Locate the cell with the specified text and output its (x, y) center coordinate. 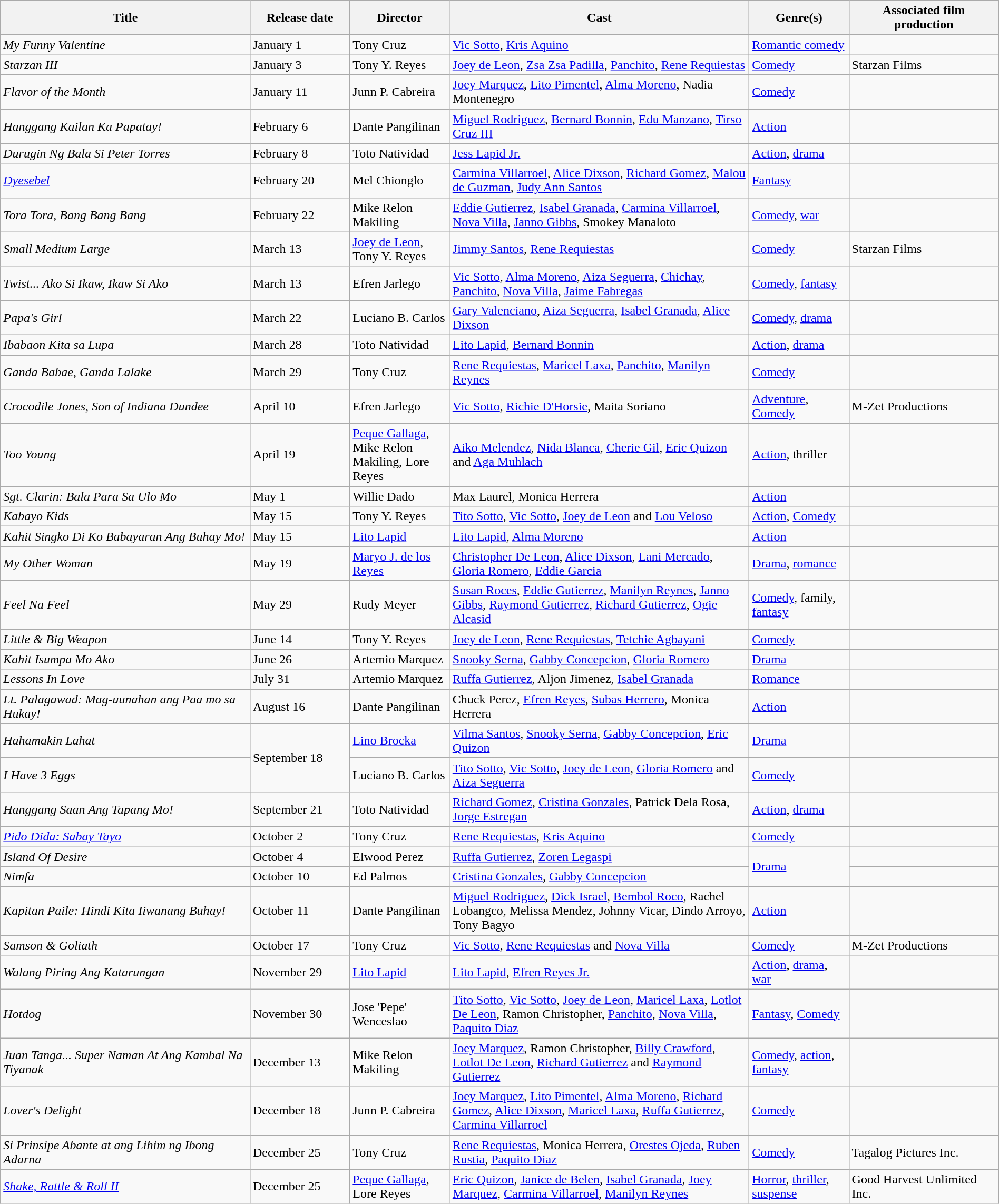
Jess Lapid Jr. (599, 153)
Chuck Perez, Efren Reyes, Subas Herrero, Monica Herrera (599, 706)
October 10 (299, 877)
Feel Na Feel (125, 605)
Romance (799, 679)
Shake, Rattle & Roll II (125, 1187)
Elwood Perez (399, 856)
March 29 (299, 372)
Rene Requiestas, Monica Herrera, Orestes Ojeda, Ruben Rustia, Paquito Diaz (599, 1152)
May 19 (299, 564)
Comedy, fantasy (799, 283)
February 20 (299, 180)
Joey de Leon, Zsa Zsa Padilla, Panchito, Rene Requiestas (599, 65)
Christopher De Leon, Alice Dixson, Lani Mercado, Gloria Romero, Eddie Garcia (599, 564)
Walang Piring Ang Katarungan (125, 973)
Cast (599, 18)
December 13 (299, 1062)
Jose 'Pepe' Wenceslao (399, 1014)
May 29 (299, 605)
Rene Requiestas, Maricel Laxa, Panchito, Manilyn Reynes (599, 372)
February 8 (299, 153)
Juan Tanga... Super Naman At Ang Kambal Na Tiyanak (125, 1062)
Lover's Delight (125, 1111)
Lito Lapid, Efren Reyes Jr. (599, 973)
Samson & Goliath (125, 945)
Dyesebel (125, 180)
Joey de Leon, Tony Y. Reyes (399, 249)
Director (399, 18)
Vic Sotto, Rene Requiestas and Nova Villa (599, 945)
Maryo J. de los Reyes (399, 564)
Hanggang Kailan Ka Papatay! (125, 126)
Peque Gallaga, Lore Reyes (399, 1187)
Miguel Rodriguez, Bernard Bonnin, Edu Manzano, Tirso Cruz III (599, 126)
March 28 (299, 345)
Twist... Ako Si Ikaw, Ikaw Si Ako (125, 283)
Too Young (125, 455)
Snooky Serna, Gabby Concepcion, Gloria Romero (599, 659)
Island Of Desire (125, 856)
January 1 (299, 45)
Hahamakin Lahat (125, 741)
My Other Woman (125, 564)
July 31 (299, 679)
Kabayo Kids (125, 516)
Mel Chionglo (399, 180)
February 6 (299, 126)
January 3 (299, 65)
Aiko Melendez, Nida Blanca, Cherie Gil, Eric Quizon and Aga Muhlach (599, 455)
Small Medium Large (125, 249)
Eric Quizon, Janice de Belen, Isabel Granada, Joey Marquez, Carmina Villarroel, Manilyn Reynes (599, 1187)
Comedy, war (799, 215)
Kahit Singko Di Ko Babayaran Ang Buhay Mo! (125, 536)
Title (125, 18)
Tito Sotto, Vic Sotto, Joey de Leon and Lou Veloso (599, 516)
October 4 (299, 856)
Durugin Ng Bala Si Peter Torres (125, 153)
Flavor of the Month (125, 92)
Rudy Meyer (399, 605)
Jimmy Santos, Rene Requiestas (599, 249)
April 10 (299, 407)
June 14 (299, 639)
Comedy, action, fantasy (799, 1062)
Peque Gallaga, Mike Relon Makiling, Lore Reyes (399, 455)
April 19 (299, 455)
Willie Dado (399, 496)
Good Harvest Unlimited Inc. (924, 1187)
November 29 (299, 973)
Carmina Villarroel, Alice Dixson, Richard Gomez, Malou de Guzman, Judy Ann Santos (599, 180)
Ibabaon Kita sa Lupa (125, 345)
January 11 (299, 92)
Tito Sotto, Vic Sotto, Joey de Leon, Gloria Romero and Aiza Seguerra (599, 775)
November 30 (299, 1014)
March 22 (299, 317)
Lino Brocka (399, 741)
Kahit Isumpa Mo Ako (125, 659)
Gary Valenciano, Aiza Seguerra, Isabel Granada, Alice Dixson (599, 317)
Nimfa (125, 877)
Vic Sotto, Alma Moreno, Aiza Seguerra, Chichay, Panchito, Nova Villa, Jaime Fabregas (599, 283)
August 16 (299, 706)
Horror, thriller, suspense (799, 1187)
Vilma Santos, Snooky Serna, Gabby Concepcion, Eric Quizon (599, 741)
Genre(s) (799, 18)
Joey Marquez, Ramon Christopher, Billy Crawford, Lotlot De Leon, Richard Gutierrez and Raymond Gutierrez (599, 1062)
Lito Lapid, Alma Moreno (599, 536)
Comedy, family, fantasy (799, 605)
Ed Palmos (399, 877)
Eddie Gutierrez, Isabel Granada, Carmina Villarroel, Nova Villa, Janno Gibbs, Smokey Manaloto (599, 215)
May 1 (299, 496)
October 17 (299, 945)
Lessons In Love (125, 679)
Ruffa Gutierrez, Aljon Jimenez, Isabel Granada (599, 679)
Drama, romance (799, 564)
October 2 (299, 836)
September 18 (299, 758)
Hanggang Saan Ang Tapang Mo! (125, 809)
Release date (299, 18)
Joey de Leon, Rene Requiestas, Tetchie Agbayani (599, 639)
Papa's Girl (125, 317)
Tito Sotto, Vic Sotto, Joey de Leon, Maricel Laxa, Lotlot De Leon, Ramon Christopher, Panchito, Nova Villa, Paquito Diaz (599, 1014)
Vic Sotto, Richie D'Horsie, Maita Soriano (599, 407)
Action, drama, war (799, 973)
Vic Sotto, Kris Aquino (599, 45)
Tora Tora, Bang Bang Bang (125, 215)
Hotdog (125, 1014)
Kapitan Paile: Hindi Kita Iiwanang Buhay! (125, 911)
Fantasy (799, 180)
Tagalog Pictures Inc. (924, 1152)
Romantic comedy (799, 45)
Little & Big Weapon (125, 639)
Sgt. Clarin: Bala Para Sa Ulo Mo (125, 496)
Lt. Palagawad: Mag-uunahan ang Paa mo sa Hukay! (125, 706)
My Funny Valentine (125, 45)
September 21 (299, 809)
Rene Requiestas, Kris Aquino (599, 836)
Starzan III (125, 65)
Si Prinsipe Abante at ang Lihim ng Ibong Adarna (125, 1152)
Joey Marquez, Lito Pimentel, Alma Moreno, Richard Gomez, Alice Dixson, Maricel Laxa, Ruffa Gutierrez, Carmina Villarroel (599, 1111)
Cristina Gonzales, Gabby Concepcion (599, 877)
Miguel Rodriguez, Dick Israel, Bembol Roco, Rachel Lobangco, Melissa Mendez, Johnny Vicar, Dindo Arroyo, Tony Bagyo (599, 911)
Ruffa Gutierrez, Zoren Legaspi (599, 856)
Action, Comedy (799, 516)
Lito Lapid, Bernard Bonnin (599, 345)
December 18 (299, 1111)
Crocodile Jones, Son of Indiana Dundee (125, 407)
Comedy, drama (799, 317)
October 11 (299, 911)
Fantasy, Comedy (799, 1014)
June 26 (299, 659)
Ganda Babae, Ganda Lalake (125, 372)
Susan Roces, Eddie Gutierrez, Manilyn Reynes, Janno Gibbs, Raymond Gutierrez, Richard Gutierrez, Ogie Alcasid (599, 605)
Associated film production (924, 18)
Action, thriller (799, 455)
Richard Gomez, Cristina Gonzales, Patrick Dela Rosa, Jorge Estregan (599, 809)
Joey Marquez, Lito Pimentel, Alma Moreno, Nadia Montenegro (599, 92)
Max Laurel, Monica Herrera (599, 496)
February 22 (299, 215)
Pido Dida: Sabay Tayo (125, 836)
I Have 3 Eggs (125, 775)
Adventure, Comedy (799, 407)
